Detect which cell encompasses the target text, then output its (X, Y) center coordinate. 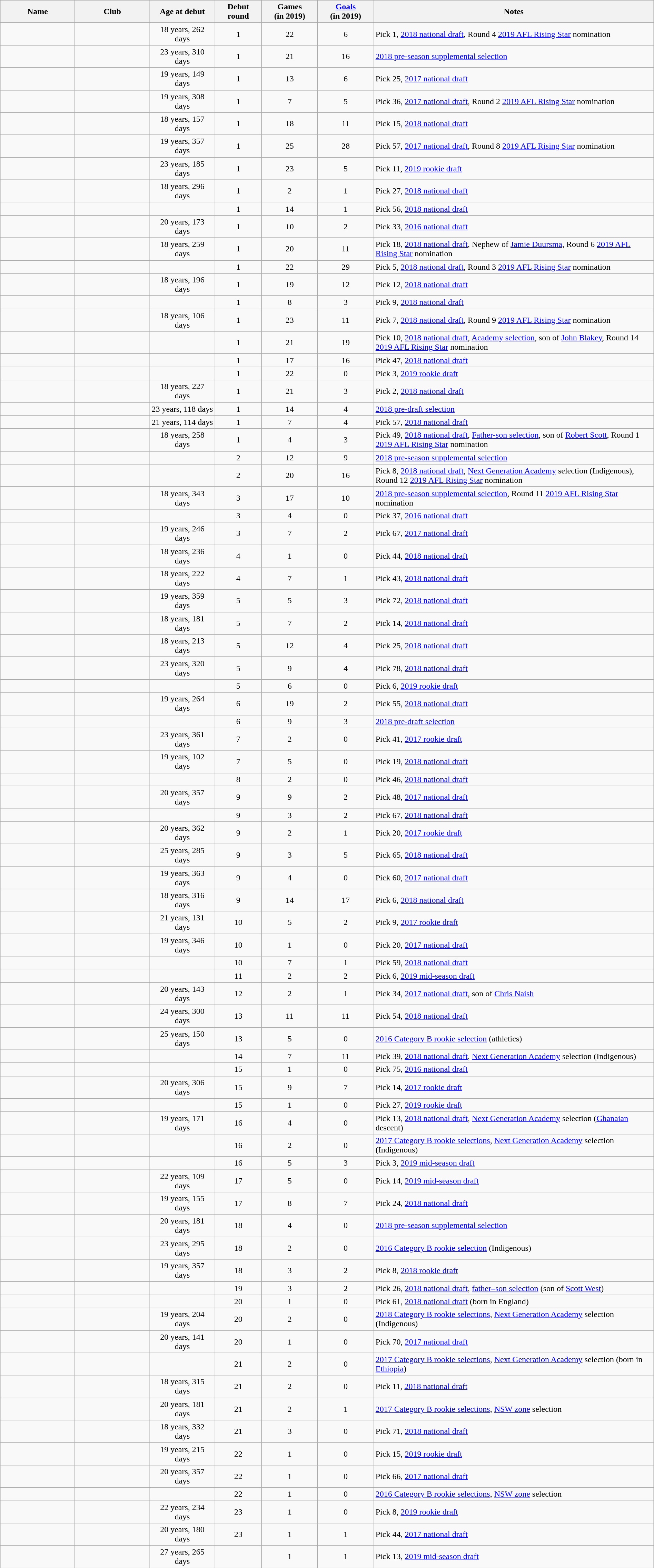
Pick 57, 2018 national draft (514, 422)
Pick 27, 2019 rookie draft (514, 1105)
18 years, 343 days (182, 498)
18 years, 262 days (182, 34)
19 years, 155 days (182, 1204)
Pick 18, 2018 national draft, Nephew of Jamie Duursma, Round 6 2019 AFL Rising Star nomination (514, 249)
Pick 10, 2018 national draft, Academy selection, son of John Blakey, Round 14 2019 AFL Rising Star nomination (514, 343)
2017 Category B rookie selections, Next Generation Academy selection (born in Ethiopia) (514, 1364)
Pick 12, 2018 national draft (514, 285)
18 years, 236 days (182, 556)
18 years, 106 days (182, 320)
20 years, 143 days (182, 994)
Pick 43, 2018 national draft (514, 579)
Pick 41, 2017 rookie draft (514, 739)
Pick 6, 2018 national draft (514, 900)
Pick 37, 2016 national draft (514, 516)
2017 Category B rookie selections, NSW zone selection (514, 1409)
Pick 26, 2018 national draft, father–son selection (son of Scott West) (514, 1288)
18 years, 157 days (182, 123)
Pick 3, 2019 mid-season draft (514, 1163)
19 years, 363 days (182, 877)
Pick 60, 2017 national draft (514, 877)
Name (38, 12)
19 years, 149 days (182, 79)
Pick 5, 2018 national draft, Round 3 2019 AFL Rising Star nomination (514, 267)
2017 Category B rookie selections, Next Generation Academy selection (Indigenous) (514, 1145)
25 years, 150 days (182, 1039)
18 years, 196 days (182, 285)
Pick 14, 2019 mid-season draft (514, 1181)
Pick 71, 2018 national draft (514, 1431)
Pick 39, 2018 national draft, Next Generation Academy selection (Indigenous) (514, 1056)
Pick 36, 2017 national draft, Round 2 2019 AFL Rising Star nomination (514, 101)
2018 Category B rookie selections, Next Generation Academy selection (Indigenous) (514, 1319)
27 years, 265 days (182, 1557)
19 years, 102 days (182, 761)
20 years, 173 days (182, 226)
20 years, 180 days (182, 1535)
Pick 24, 2018 national draft (514, 1204)
18 years, 296 days (182, 191)
Pick 9, 2018 national draft (514, 302)
19 years, 346 days (182, 945)
Pick 33, 2016 national draft (514, 226)
19 years, 171 days (182, 1123)
Pick 61, 2018 national draft (born in England) (514, 1301)
2016 Category B rookie selection (athletics) (514, 1039)
25 years, 285 days (182, 855)
Pick 25, 2018 national draft (514, 646)
19 years, 359 days (182, 601)
23 years, 295 days (182, 1248)
19 years, 308 days (182, 101)
Pick 78, 2018 national draft (514, 668)
Club (112, 12)
18 years, 227 days (182, 391)
18 years, 213 days (182, 646)
23 years, 118 days (182, 409)
Pick 13, 2018 national draft, Next Generation Academy selection (Ghanaian descent) (514, 1123)
23 years, 320 days (182, 668)
Pick 56, 2018 national draft (514, 209)
23 years, 361 days (182, 739)
Pick 14, 2018 national draft (514, 623)
Pick 67, 2017 national draft (514, 533)
Pick 20, 2017 national draft (514, 945)
Pick 44, 2018 national draft (514, 556)
18 years, 316 days (182, 900)
18 years, 258 days (182, 440)
Pick 57, 2017 national draft, Round 8 2019 AFL Rising Star nomination (514, 146)
18 years, 259 days (182, 249)
21 years, 131 days (182, 923)
Pick 6, 2019 rookie draft (514, 686)
Pick 9, 2017 rookie draft (514, 923)
Pick 1, 2018 national draft, Round 4 2019 AFL Rising Star nomination (514, 34)
Pick 11, 2018 national draft (514, 1386)
Pick 48, 2017 national draft (514, 797)
Pick 70, 2017 national draft (514, 1341)
Games(in 2019) (289, 12)
Pick 3, 2019 rookie draft (514, 373)
23 years, 310 days (182, 57)
Pick 20, 2017 rookie draft (514, 832)
2016 Category B rookie selection (Indigenous) (514, 1248)
Pick 15, 2019 rookie draft (514, 1454)
Age at debut (182, 12)
19 years, 246 days (182, 533)
22 years, 234 days (182, 1512)
19 years, 204 days (182, 1319)
Pick 14, 2017 rookie draft (514, 1087)
23 years, 185 days (182, 168)
Goals(in 2019) (346, 12)
2016 Category B rookie selections, NSW zone selection (514, 1494)
Pick 65, 2018 national draft (514, 855)
19 years, 264 days (182, 703)
Pick 25, 2017 national draft (514, 79)
18 years, 315 days (182, 1386)
Pick 54, 2018 national draft (514, 1016)
Debutround (238, 12)
Pick 34, 2017 national draft, son of Chris Naish (514, 994)
Pick 8, 2018 rookie draft (514, 1270)
28 (346, 146)
Pick 8, 2018 national draft, Next Generation Academy selection (Indigenous), Round 12 2019 AFL Rising Star nomination (514, 475)
18 years, 332 days (182, 1431)
Pick 59, 2018 national draft (514, 963)
Pick 27, 2018 national draft (514, 191)
Pick 72, 2018 national draft (514, 601)
Notes (514, 12)
Pick 46, 2018 national draft (514, 779)
20 years, 306 days (182, 1087)
20 years, 141 days (182, 1341)
25 (289, 146)
20 years, 362 days (182, 832)
19 years, 215 days (182, 1454)
2018 pre-season supplemental selection, Round 11 2019 AFL Rising Star nomination (514, 498)
Pick 8, 2019 rookie draft (514, 1512)
Pick 49, 2018 national draft, Father-son selection, son of Robert Scott, Round 1 2019 AFL Rising Star nomination (514, 440)
Pick 11, 2019 rookie draft (514, 168)
Pick 13, 2019 mid-season draft (514, 1557)
Pick 55, 2018 national draft (514, 703)
21 years, 114 days (182, 422)
22 years, 109 days (182, 1181)
Pick 15, 2018 national draft (514, 123)
Pick 44, 2017 national draft (514, 1535)
Pick 6, 2019 mid-season draft (514, 976)
Pick 19, 2018 national draft (514, 761)
Pick 66, 2017 national draft (514, 1476)
Pick 2, 2018 national draft (514, 391)
Pick 67, 2018 national draft (514, 815)
Pick 7, 2018 national draft, Round 9 2019 AFL Rising Star nomination (514, 320)
29 (346, 267)
Pick 47, 2018 national draft (514, 360)
Pick 75, 2016 national draft (514, 1069)
18 years, 181 days (182, 623)
24 years, 300 days (182, 1016)
18 years, 222 days (182, 579)
